Provide the [X, Y] coordinate of the cell's center where the given text is located.  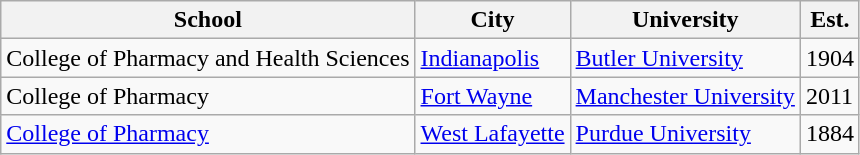
1884 [830, 134]
2011 [830, 96]
1904 [830, 58]
Indianapolis [492, 58]
School [208, 20]
City [492, 20]
College of Pharmacy and Health Sciences [208, 58]
Manchester University [685, 96]
Butler University [685, 58]
Purdue University [685, 134]
Est. [830, 20]
Fort Wayne [492, 96]
West Lafayette [492, 134]
University [685, 20]
